Capture the cell that displays the provided text and extract its (x, y) central coordinate. 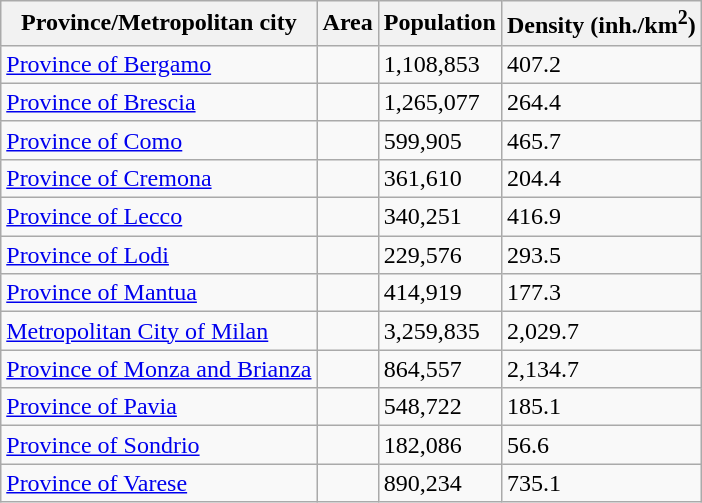
890,234 (440, 483)
548,722 (440, 407)
2,029.7 (601, 331)
Province of Monza and Brianza (159, 369)
177.3 (601, 293)
182,086 (440, 445)
361,610 (440, 178)
Province of Sondrio (159, 445)
1,265,077 (440, 102)
Population (440, 24)
Province/Metropolitan city (159, 24)
465.7 (601, 140)
2,134.7 (601, 369)
407.2 (601, 64)
599,905 (440, 140)
Province of Brescia (159, 102)
Metropolitan City of Milan (159, 331)
56.6 (601, 445)
416.9 (601, 217)
Province of Lecco (159, 217)
264.4 (601, 102)
Area (348, 24)
293.5 (601, 255)
864,557 (440, 369)
Province of Bergamo (159, 64)
204.4 (601, 178)
3,259,835 (440, 331)
735.1 (601, 483)
340,251 (440, 217)
1,108,853 (440, 64)
414,919 (440, 293)
Province of Cremona (159, 178)
185.1 (601, 407)
Province of Pavia (159, 407)
Density (inh./km2) (601, 24)
Province of Varese (159, 483)
Province of Lodi (159, 255)
Province of Mantua (159, 293)
229,576 (440, 255)
Province of Como (159, 140)
